Detect which cell encompasses the target text, then output its (X, Y) center coordinate. 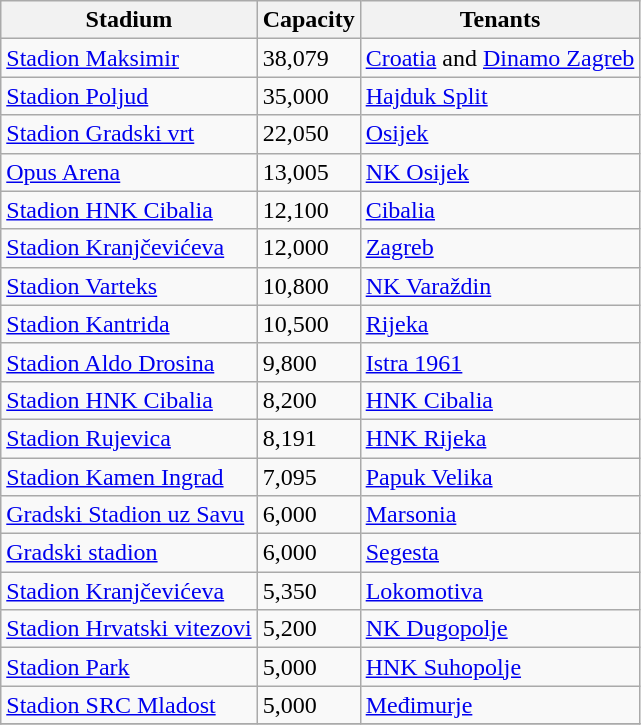
8,200 (308, 400)
HNK Suhopolje (500, 667)
NK Dugopolje (500, 629)
Zagreb (500, 248)
10,800 (308, 286)
Međimurje (500, 705)
Segesta (500, 553)
22,050 (308, 134)
35,000 (308, 96)
Opus Arena (129, 172)
5,200 (308, 629)
13,005 (308, 172)
12,100 (308, 210)
Stadion Kantrida (129, 324)
10,500 (308, 324)
Stadion Poljud (129, 96)
NK Varaždin (500, 286)
Papuk Velika (500, 477)
Stadion Hrvatski vitezovi (129, 629)
5,350 (308, 591)
Marsonia (500, 515)
Gradski stadion (129, 553)
Stadion SRC Mladost (129, 705)
Cibalia (500, 210)
8,191 (308, 438)
HNK Cibalia (500, 400)
Stadion Gradski vrt (129, 134)
12,000 (308, 248)
Stadium (129, 20)
HNK Rijeka (500, 438)
9,800 (308, 362)
Osijek (500, 134)
Rijeka (500, 324)
Gradski Stadion uz Savu (129, 515)
Lokomotiva (500, 591)
Stadion Aldo Drosina (129, 362)
38,079 (308, 58)
Tenants (500, 20)
Stadion Rujevica (129, 438)
NK Osijek (500, 172)
Istra 1961 (500, 362)
Capacity (308, 20)
7,095 (308, 477)
Croatia and Dinamo Zagreb (500, 58)
Stadion Kamen Ingrad (129, 477)
Hajduk Split (500, 96)
Stadion Park (129, 667)
Stadion Maksimir (129, 58)
Stadion Varteks (129, 286)
